Extract the (X, Y) coordinate from the center of the cell holding the provided text.  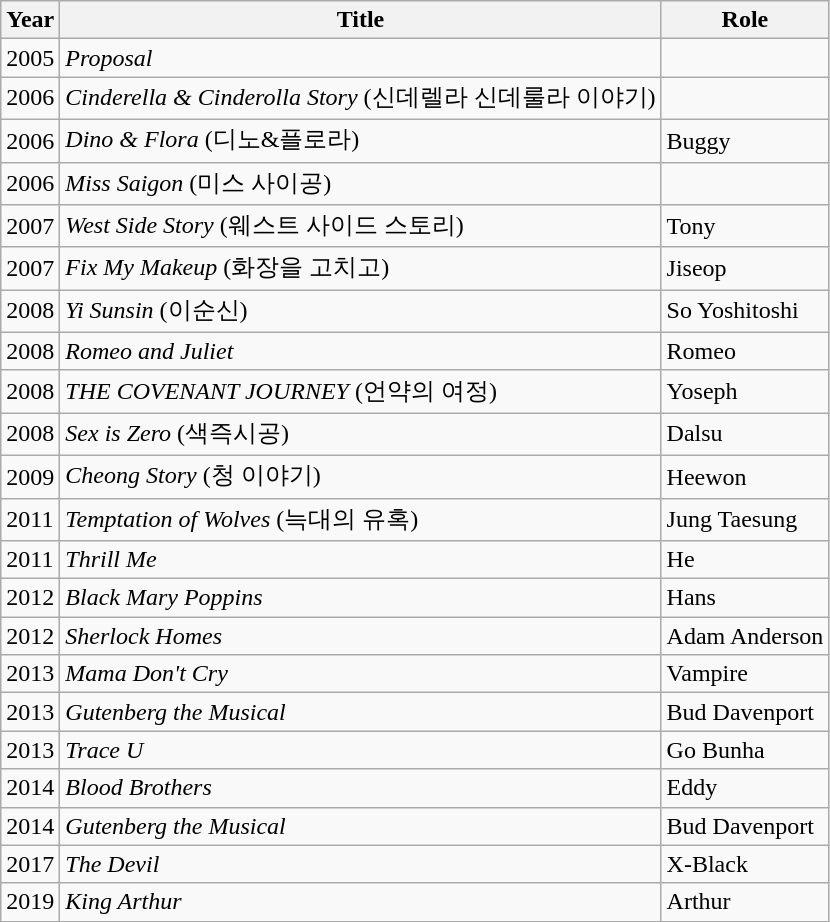
Yi Sunsin (이순신) (360, 312)
Tony (745, 226)
Jiseop (745, 268)
2005 (30, 58)
Adam Anderson (745, 636)
2009 (30, 476)
THE COVENANT JOURNEY (언약의 여정) (360, 392)
Hans (745, 598)
Sherlock Homes (360, 636)
Heewon (745, 476)
Temptation of Wolves (늑대의 유혹) (360, 520)
Go Bunha (745, 750)
X-Black (745, 864)
Romeo (745, 351)
Dino & Flora (디노&플로라) (360, 140)
Cheong Story (청 이야기) (360, 476)
Black Mary Poppins (360, 598)
Vampire (745, 674)
2019 (30, 902)
Miss Saigon (미스 사이공) (360, 184)
Trace U (360, 750)
The Devil (360, 864)
Proposal (360, 58)
Dalsu (745, 434)
He (745, 560)
Yoseph (745, 392)
Sex is Zero (색즉시공) (360, 434)
Blood Brothers (360, 788)
Thrill Me (360, 560)
Buggy (745, 140)
King Arthur (360, 902)
Romeo and Juliet (360, 351)
Jung Taesung (745, 520)
Year (30, 20)
Title (360, 20)
Role (745, 20)
2017 (30, 864)
West Side Story (웨스트 사이드 스토리) (360, 226)
Arthur (745, 902)
Mama Don't Cry (360, 674)
Eddy (745, 788)
So Yoshitoshi (745, 312)
Cinderella & Cinderolla Story (신데렐라 신데룰라 이야기) (360, 98)
Fix My Makeup (화장을 고치고) (360, 268)
